From the cell containing the given text, extract its center point as (x, y) coordinate. 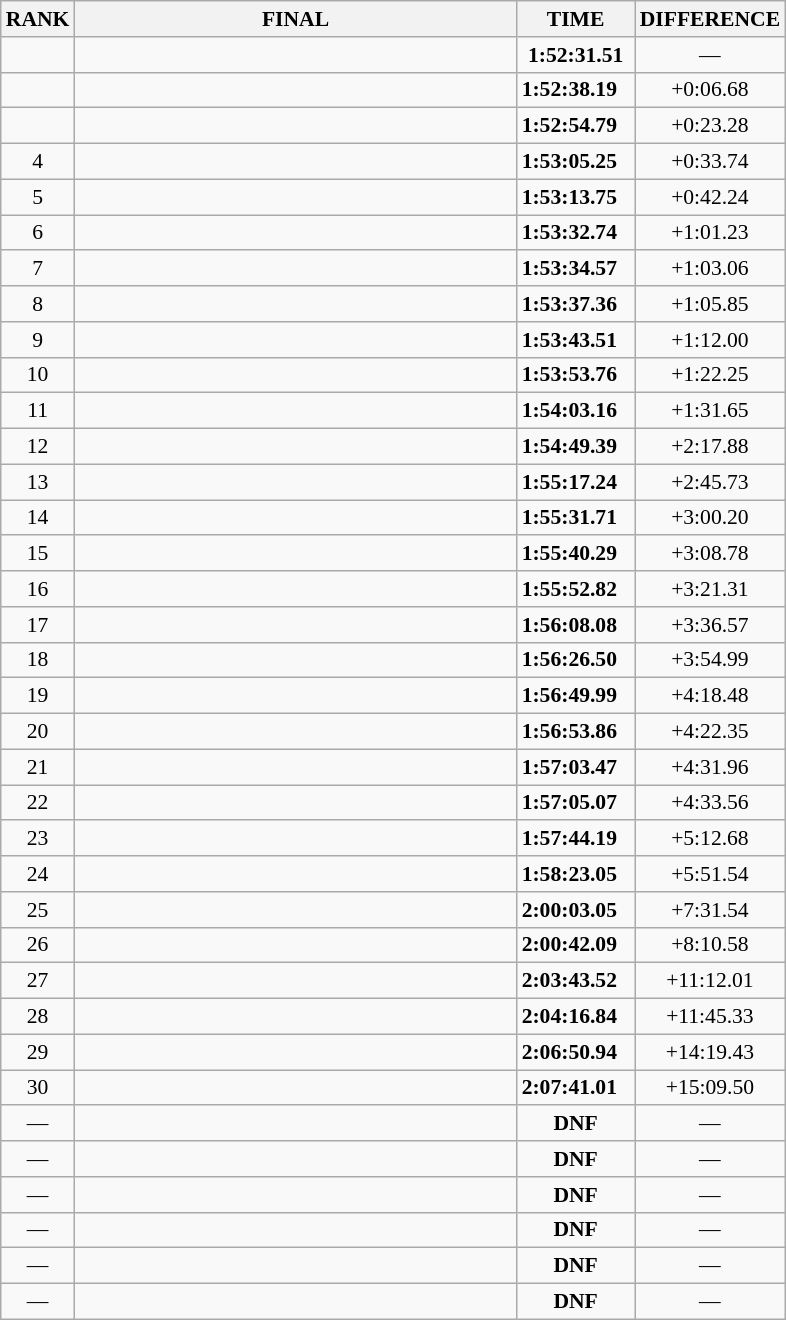
RANK (38, 19)
+1:03.06 (710, 269)
+2:17.88 (710, 447)
+1:22.25 (710, 375)
23 (38, 839)
+2:45.73 (710, 482)
+5:12.68 (710, 839)
1:57:05.07 (576, 803)
+14:19.43 (710, 1052)
+1:01.23 (710, 233)
2:04:16.84 (576, 1017)
1:54:03.16 (576, 411)
TIME (576, 19)
+8:10.58 (710, 945)
17 (38, 625)
+15:09.50 (710, 1088)
+0:23.28 (710, 126)
1:56:53.86 (576, 732)
+3:54.99 (710, 660)
1:55:31.71 (576, 518)
+4:22.35 (710, 732)
1:53:37.36 (576, 304)
25 (38, 910)
1:55:17.24 (576, 482)
5 (38, 197)
24 (38, 874)
22 (38, 803)
+4:18.48 (710, 696)
1:53:32.74 (576, 233)
2:03:43.52 (576, 981)
+0:06.68 (710, 90)
27 (38, 981)
1:52:31.51 (576, 55)
29 (38, 1052)
+11:12.01 (710, 981)
+7:31.54 (710, 910)
2:00:42.09 (576, 945)
18 (38, 660)
+3:00.20 (710, 518)
19 (38, 696)
+4:31.96 (710, 767)
+3:21.31 (710, 589)
+3:36.57 (710, 625)
1:54:49.39 (576, 447)
2:07:41.01 (576, 1088)
8 (38, 304)
12 (38, 447)
7 (38, 269)
9 (38, 340)
15 (38, 554)
13 (38, 482)
2:00:03.05 (576, 910)
+1:31.65 (710, 411)
+1:12.00 (710, 340)
1:53:43.51 (576, 340)
20 (38, 732)
+3:08.78 (710, 554)
1:53:34.57 (576, 269)
DIFFERENCE (710, 19)
+0:33.74 (710, 162)
1:52:38.19 (576, 90)
1:53:53.76 (576, 375)
1:52:54.79 (576, 126)
1:57:44.19 (576, 839)
26 (38, 945)
+4:33.56 (710, 803)
6 (38, 233)
FINAL (295, 19)
1:55:52.82 (576, 589)
1:56:49.99 (576, 696)
+11:45.33 (710, 1017)
21 (38, 767)
4 (38, 162)
28 (38, 1017)
+5:51.54 (710, 874)
1:56:26.50 (576, 660)
+0:42.24 (710, 197)
14 (38, 518)
+1:05.85 (710, 304)
10 (38, 375)
1:53:13.75 (576, 197)
1:56:08.08 (576, 625)
1:53:05.25 (576, 162)
11 (38, 411)
16 (38, 589)
30 (38, 1088)
1:57:03.47 (576, 767)
1:55:40.29 (576, 554)
1:58:23.05 (576, 874)
2:06:50.94 (576, 1052)
